Extract the [X, Y] coordinate from the center of the cell holding the provided text.  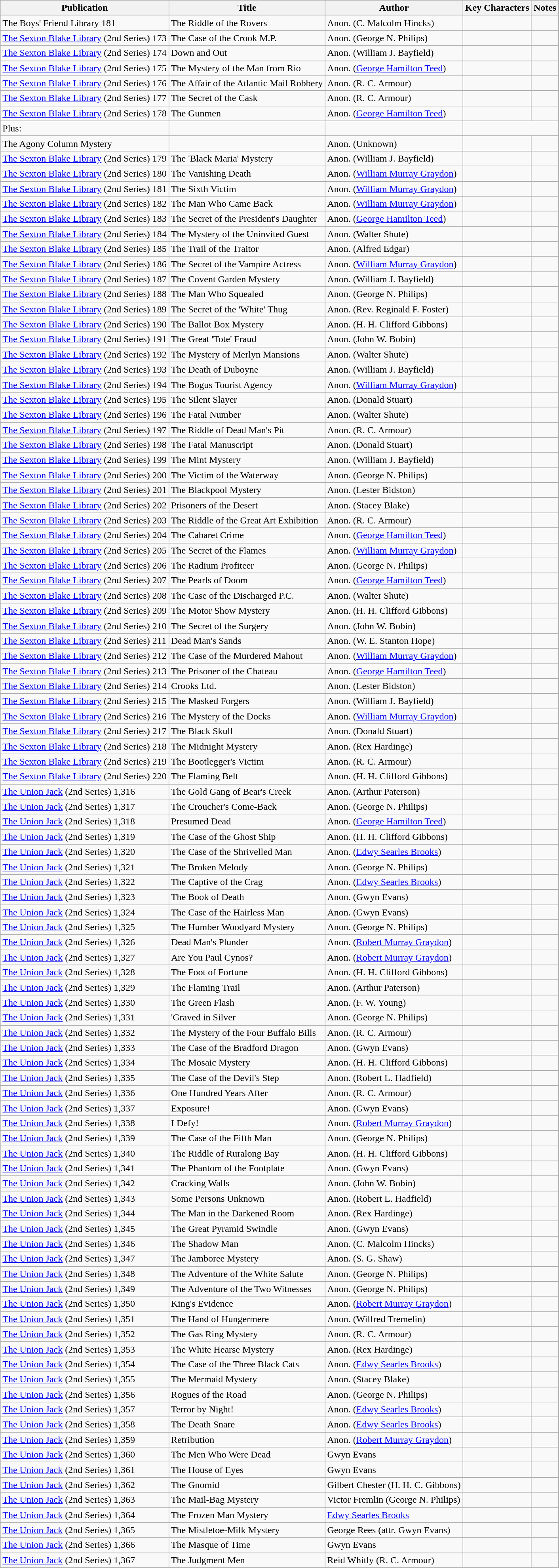
The Sexton Blake Library (2nd Series) 174 [85, 53]
The Union Jack (2nd Series) 1,365 [85, 1530]
The Victim of the Waterway [247, 475]
Anon. (F. W. Young) [394, 1003]
The Vanishing Death [247, 173]
The Mosaic Mystery [247, 1063]
The Union Jack (2nd Series) 1,357 [85, 1410]
The Union Jack (2nd Series) 1,324 [85, 912]
The Union Jack (2nd Series) 1,321 [85, 867]
The White Hearse Mystery [247, 1349]
I Defy! [247, 1123]
King's Evidence [247, 1304]
The Sexton Blake Library (2nd Series) 216 [85, 716]
The Sexton Blake Library (2nd Series) 187 [85, 279]
The Union Jack (2nd Series) 1,364 [85, 1515]
The Midnight Mystery [247, 746]
Terror by Night! [247, 1410]
The Union Jack (2nd Series) 1,354 [85, 1364]
The Death Snare [247, 1425]
The Union Jack (2nd Series) 1,348 [85, 1274]
The Union Jack (2nd Series) 1,334 [85, 1063]
'Graved in Silver [247, 1018]
The Sexton Blake Library (2nd Series) 189 [85, 309]
The Union Jack (2nd Series) 1,362 [85, 1485]
The Sexton Blake Library (2nd Series) 175 [85, 68]
The Union Jack (2nd Series) 1,335 [85, 1078]
The Sexton Blake Library (2nd Series) 214 [85, 686]
The Secret of the Vampire Actress [247, 264]
The Great Pyramid Swindle [247, 1229]
The Union Jack (2nd Series) 1,331 [85, 1018]
The Broken Melody [247, 867]
The Black Skull [247, 731]
The Pearls of Doom [247, 580]
The Sexton Blake Library (2nd Series) 212 [85, 656]
The Great 'Tote' Fraud [247, 339]
The Secret of the Flames [247, 550]
The Shadow Man [247, 1244]
The Adventure of the Two Witnesses [247, 1289]
The Sexton Blake Library (2nd Series) 197 [85, 430]
Down and Out [247, 53]
The Riddle of the Great Art Exhibition [247, 520]
The Bogus Tourist Agency [247, 384]
The Secret of the Cask [247, 98]
The Silent Slayer [247, 400]
Anon. (W. E. Stanton Hope) [394, 641]
The Sexton Blake Library (2nd Series) 202 [85, 505]
The Case of the Bradford Dragon [247, 1048]
The Secret of the 'White' Thug [247, 309]
The Sexton Blake Library (2nd Series) 217 [85, 731]
The Mystery of the Uninvited Guest [247, 234]
Author [394, 8]
The Blackpool Mystery [247, 490]
The Sexton Blake Library (2nd Series) 186 [85, 264]
The Union Jack (2nd Series) 1,318 [85, 822]
The Case of the Devil's Step [247, 1078]
The Mint Mystery [247, 460]
The Mystery of the Man from Rio [247, 68]
The Case of the Hairless Man [247, 912]
The Masque of Time [247, 1545]
The Judgment Men [247, 1560]
The Hand of Hungermere [247, 1319]
The Union Jack (2nd Series) 1,350 [85, 1304]
The Union Jack (2nd Series) 1,333 [85, 1048]
The Fatal Manuscript [247, 445]
Retribution [247, 1440]
The Sexton Blake Library (2nd Series) 185 [85, 249]
The Union Jack (2nd Series) 1,323 [85, 897]
The Men Who Were Dead [247, 1455]
The Union Jack (2nd Series) 1,316 [85, 792]
The Sexton Blake Library (2nd Series) 218 [85, 746]
The Flaming Belt [247, 776]
The Man Who Squealed [247, 294]
The Mystery of Merlyn Mansions [247, 354]
The Sexton Blake Library (2nd Series) 200 [85, 475]
The Sexton Blake Library (2nd Series) 210 [85, 626]
The Union Jack (2nd Series) 1,343 [85, 1199]
The Union Jack (2nd Series) 1,361 [85, 1470]
The Trail of the Traitor [247, 249]
The Union Jack (2nd Series) 1,337 [85, 1108]
The Sexton Blake Library (2nd Series) 209 [85, 611]
The Sixth Victim [247, 189]
The Riddle of Dead Man's Pit [247, 430]
The Union Jack (2nd Series) 1,352 [85, 1334]
The Masked Forgers [247, 701]
The Sexton Blake Library (2nd Series) 207 [85, 580]
The Riddle of Ruralong Bay [247, 1153]
The Sexton Blake Library (2nd Series) 196 [85, 415]
The Sexton Blake Library (2nd Series) 192 [85, 354]
The Sexton Blake Library (2nd Series) 191 [85, 339]
The Prisoner of the Chateau [247, 671]
The Case of the Three Black Cats [247, 1364]
Edwy Searles Brooks [394, 1515]
The Sexton Blake Library (2nd Series) 184 [85, 234]
The Sexton Blake Library (2nd Series) 181 [85, 189]
The Phantom of the Footplate [247, 1168]
The Covent Garden Mystery [247, 279]
Reid Whitly (R. C. Armour) [394, 1560]
The Union Jack (2nd Series) 1,349 [85, 1289]
The Death of Duboyne [247, 369]
The Sexton Blake Library (2nd Series) 179 [85, 158]
Anon. (Alfred Edgar) [394, 249]
Publication [85, 8]
The Sexton Blake Library (2nd Series) 193 [85, 369]
Notes [545, 8]
The Captive of the Crag [247, 882]
The Sexton Blake Library (2nd Series) 198 [85, 445]
The Sexton Blake Library (2nd Series) 206 [85, 565]
The Case of the Murdered Mahout [247, 656]
The Sexton Blake Library (2nd Series) 195 [85, 400]
Presumed Dead [247, 822]
The Sexton Blake Library (2nd Series) 205 [85, 550]
The Sexton Blake Library (2nd Series) 183 [85, 219]
The Sexton Blake Library (2nd Series) 194 [85, 384]
The Mistletoe-Milk Mystery [247, 1530]
The Sexton Blake Library (2nd Series) 220 [85, 776]
Some Persons Unknown [247, 1199]
Anon. (S. G. Shaw) [394, 1259]
The 'Black Maria' Mystery [247, 158]
The Humber Woodyard Mystery [247, 927]
The Frozen Man Mystery [247, 1515]
The Union Jack (2nd Series) 1,351 [85, 1319]
The Union Jack (2nd Series) 1,319 [85, 837]
Are You Paul Cynos? [247, 957]
The Man Who Came Back [247, 204]
The Mermaid Mystery [247, 1379]
The Case of the Crook M.P. [247, 38]
The Mystery of the Docks [247, 716]
The Sexton Blake Library (2nd Series) 211 [85, 641]
The Sexton Blake Library (2nd Series) 176 [85, 83]
The Case of the Shrivelled Man [247, 852]
The Union Jack (2nd Series) 1,366 [85, 1545]
The Radium Profiteer [247, 565]
The Union Jack (2nd Series) 1,317 [85, 807]
The Union Jack (2nd Series) 1,358 [85, 1425]
The Union Jack (2nd Series) 1,344 [85, 1214]
The Foot of Fortune [247, 972]
The Ballot Box Mystery [247, 324]
The Secret of the President's Daughter [247, 219]
The Union Jack (2nd Series) 1,336 [85, 1093]
The Sexton Blake Library (2nd Series) 199 [85, 460]
The Union Jack (2nd Series) 1,345 [85, 1229]
Anon. (Rev. Reginald F. Foster) [394, 309]
The Union Jack (2nd Series) 1,355 [85, 1379]
The Sexton Blake Library (2nd Series) 190 [85, 324]
The Secret of the Surgery [247, 626]
The Union Jack (2nd Series) 1,341 [85, 1168]
Dead Man's Plunder [247, 942]
Gilbert Chester (H. H. C. Gibbons) [394, 1485]
The Union Jack (2nd Series) 1,339 [85, 1138]
The Mail-Bag Mystery [247, 1500]
The Book of Death [247, 897]
The Sexton Blake Library (2nd Series) 215 [85, 701]
The Union Jack (2nd Series) 1,340 [85, 1153]
Anon. (Wilfred Tremelin) [394, 1319]
The Cabaret Crime [247, 535]
The Sexton Blake Library (2nd Series) 203 [85, 520]
The Sexton Blake Library (2nd Series) 173 [85, 38]
The Case of the Discharged P.C. [247, 596]
Exposure! [247, 1108]
Key Characters [497, 8]
The Union Jack (2nd Series) 1,329 [85, 988]
The Affair of the Atlantic Mail Robbery [247, 83]
Rogues of the Road [247, 1394]
The Union Jack (2nd Series) 1,322 [85, 882]
The Bootlegger's Victim [247, 761]
The Sexton Blake Library (2nd Series) 177 [85, 98]
The Union Jack (2nd Series) 1,356 [85, 1394]
The Union Jack (2nd Series) 1,367 [85, 1560]
The Union Jack (2nd Series) 1,328 [85, 972]
The Flaming Trail [247, 988]
The Sexton Blake Library (2nd Series) 182 [85, 204]
Title [247, 8]
The Sexton Blake Library (2nd Series) 201 [85, 490]
The Union Jack (2nd Series) 1,359 [85, 1440]
One Hundred Years After [247, 1093]
The Gnomid [247, 1485]
The Sexton Blake Library (2nd Series) 219 [85, 761]
The Union Jack (2nd Series) 1,363 [85, 1500]
The Mystery of the Four Buffalo Bills [247, 1033]
The Sexton Blake Library (2nd Series) 213 [85, 671]
The Union Jack (2nd Series) 1,347 [85, 1259]
The Case of the Ghost Ship [247, 837]
The Union Jack (2nd Series) 1,353 [85, 1349]
The Boys' Friend Library 181 [85, 23]
The Adventure of the White Salute [247, 1274]
The Union Jack (2nd Series) 1,346 [85, 1244]
The Union Jack (2nd Series) 1,330 [85, 1003]
Plus: [85, 128]
The Sexton Blake Library (2nd Series) 178 [85, 113]
Cracking Walls [247, 1184]
The Green Flash [247, 1003]
The Man in the Darkened Room [247, 1214]
The Motor Show Mystery [247, 611]
The Gunmen [247, 113]
The Union Jack (2nd Series) 1,360 [85, 1455]
Crooks Ltd. [247, 686]
Dead Man's Sands [247, 641]
The Union Jack (2nd Series) 1,327 [85, 957]
Prisoners of the Desert [247, 505]
The Riddle of the Rovers [247, 23]
The Union Jack (2nd Series) 1,326 [85, 942]
The Union Jack (2nd Series) 1,342 [85, 1184]
Victor Fremlin (George N. Philips) [394, 1500]
The Gold Gang of Bear's Creek [247, 792]
The Jamboree Mystery [247, 1259]
The Union Jack (2nd Series) 1,320 [85, 852]
The Union Jack (2nd Series) 1,325 [85, 927]
The Sexton Blake Library (2nd Series) 188 [85, 294]
The Fatal Number [247, 415]
The House of Eyes [247, 1470]
The Union Jack (2nd Series) 1,338 [85, 1123]
The Case of the Fifth Man [247, 1138]
The Sexton Blake Library (2nd Series) 204 [85, 535]
The Agony Column Mystery [85, 143]
The Gas Ring Mystery [247, 1334]
The Sexton Blake Library (2nd Series) 180 [85, 173]
The Sexton Blake Library (2nd Series) 208 [85, 596]
Anon. (Unknown) [394, 143]
The Union Jack (2nd Series) 1,332 [85, 1033]
George Rees (attr. Gwyn Evans) [394, 1530]
The Croucher's Come-Back [247, 807]
